From the cell containing the given text, extract its center point as (X, Y) coordinate. 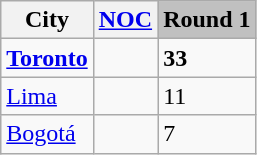
7 (207, 134)
Toronto (47, 58)
City (47, 20)
Round 1 (207, 20)
33 (207, 58)
Bogotá (47, 134)
Lima (47, 96)
11 (207, 96)
NOC (125, 20)
